Scan for the cell matching the given text and deliver its [X, Y] coordinate at center. 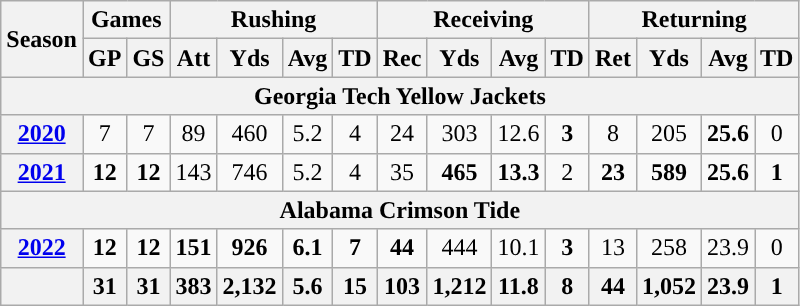
143 [194, 172]
Season [42, 39]
444 [460, 248]
465 [460, 172]
2 [567, 172]
15 [355, 286]
GS [148, 58]
2022 [42, 248]
6.1 [308, 248]
89 [194, 134]
258 [668, 248]
2,132 [250, 286]
589 [668, 172]
1,212 [460, 286]
12.6 [518, 134]
1,052 [668, 286]
383 [194, 286]
Rec [402, 58]
151 [194, 248]
5.6 [308, 286]
2020 [42, 134]
926 [250, 248]
24 [402, 134]
103 [402, 286]
GP [104, 58]
Alabama Crimson Tide [400, 210]
10.1 [518, 248]
Returning [694, 20]
205 [668, 134]
13.3 [518, 172]
23 [612, 172]
460 [250, 134]
Ret [612, 58]
13 [612, 248]
Georgia Tech Yellow Jackets [400, 96]
2021 [42, 172]
746 [250, 172]
Att [194, 58]
11.8 [518, 286]
303 [460, 134]
Games [126, 20]
Rushing [274, 20]
Receiving [483, 20]
35 [402, 172]
